Pinpoint the cell where the given text exists, returning its (X, Y) midpoint coordinate. 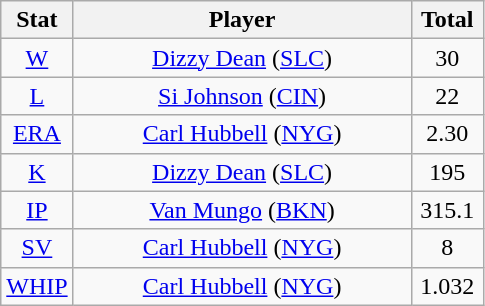
2.30 (447, 134)
IP (37, 210)
Player (242, 20)
L (37, 96)
315.1 (447, 210)
K (37, 172)
Si Johnson (CIN) (242, 96)
SV (37, 248)
ERA (37, 134)
195 (447, 172)
8 (447, 248)
Van Mungo (BKN) (242, 210)
Stat (37, 20)
Total (447, 20)
30 (447, 58)
WHIP (37, 286)
1.032 (447, 286)
W (37, 58)
22 (447, 96)
